Extract the [X, Y] coordinate from the center of the cell holding the provided text.  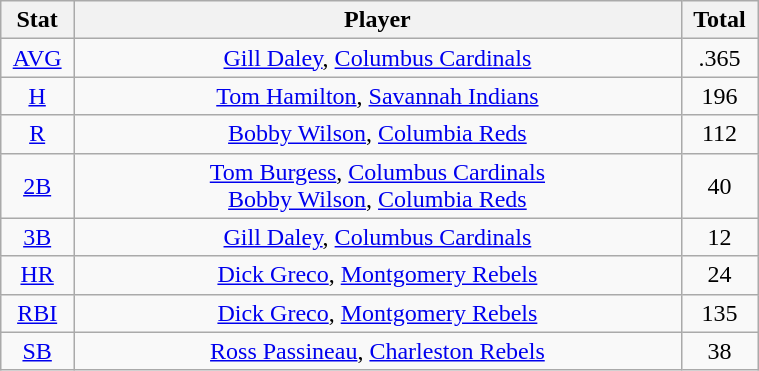
38 [719, 351]
.365 [719, 58]
112 [719, 134]
Tom Burgess, Columbus Cardinals Bobby Wilson, Columbia Reds [378, 186]
Stat [38, 20]
H [38, 96]
HR [38, 275]
SB [38, 351]
Tom Hamilton, Savannah Indians [378, 96]
135 [719, 313]
Player [378, 20]
24 [719, 275]
3B [38, 237]
Ross Passineau, Charleston Rebels [378, 351]
AVG [38, 58]
RBI [38, 313]
Total [719, 20]
2B [38, 186]
40 [719, 186]
Bobby Wilson, Columbia Reds [378, 134]
R [38, 134]
196 [719, 96]
12 [719, 237]
